Search for the cell housing the specified text and yield its [x, y] center coordinate. 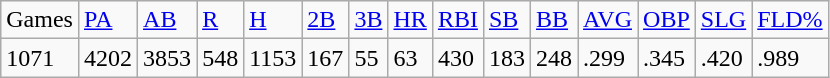
AVG [608, 20]
OBP [667, 20]
BB [554, 20]
.299 [608, 58]
63 [410, 58]
.420 [723, 58]
248 [554, 58]
1071 [40, 58]
HR [410, 20]
RBI [458, 20]
1153 [273, 58]
2B [326, 20]
FLD% [790, 20]
183 [506, 58]
SLG [723, 20]
430 [458, 58]
AB [168, 20]
3B [368, 20]
55 [368, 58]
548 [220, 58]
H [273, 20]
SB [506, 20]
Games [40, 20]
3853 [168, 58]
PA [108, 20]
4202 [108, 58]
167 [326, 58]
R [220, 20]
.989 [790, 58]
.345 [667, 58]
